Return (x, y) of the center of cell containing provided text 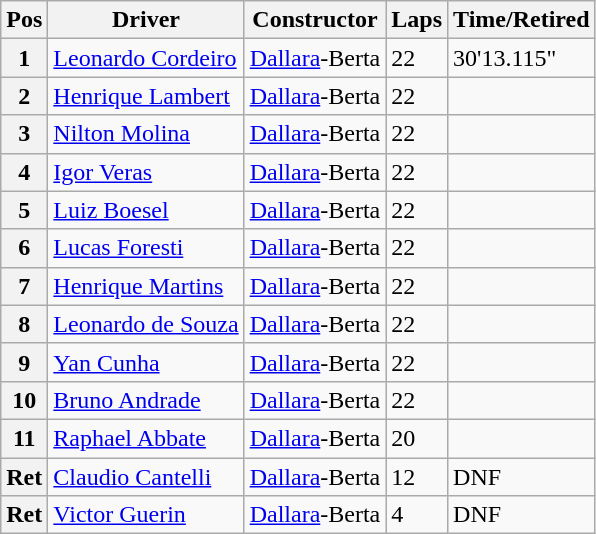
30'13.115" (522, 58)
Constructor (315, 20)
Pos (24, 20)
2 (24, 96)
11 (24, 438)
20 (417, 438)
5 (24, 210)
10 (24, 400)
7 (24, 286)
Bruno Andrade (146, 400)
6 (24, 248)
1 (24, 58)
Lucas Foresti (146, 248)
Nilton Molina (146, 134)
Yan Cunha (146, 362)
Time/Retired (522, 20)
Igor Veras (146, 172)
Luiz Boesel (146, 210)
3 (24, 134)
9 (24, 362)
Henrique Lambert (146, 96)
12 (417, 477)
Raphael Abbate (146, 438)
Laps (417, 20)
8 (24, 324)
Driver (146, 20)
Leonardo Cordeiro (146, 58)
Leonardo de Souza (146, 324)
Victor Guerin (146, 515)
Claudio Cantelli (146, 477)
Henrique Martins (146, 286)
